Identify which cell holds the provided text, then report its [x, y] central coordinate. 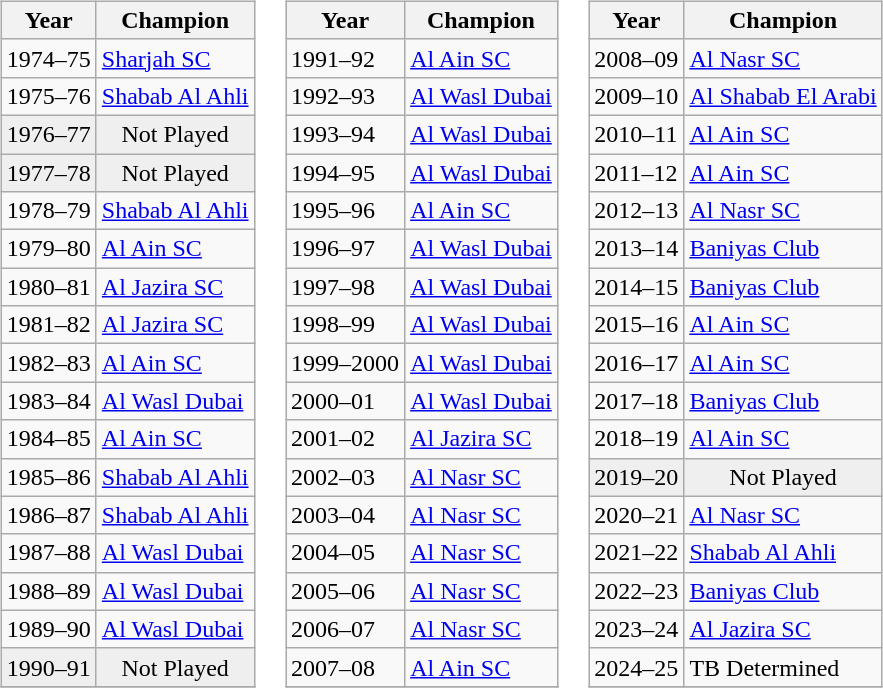
1974–75 [48, 58]
1980–81 [48, 287]
2011–12 [636, 173]
1999–2000 [346, 363]
1979–80 [48, 249]
2012–13 [636, 211]
1988–89 [48, 591]
2022–23 [636, 591]
2004–05 [346, 553]
Sharjah SC [175, 58]
2024–25 [636, 667]
1978–79 [48, 211]
1990–91 [48, 667]
2013–14 [636, 249]
1995–96 [346, 211]
TB Determined [783, 667]
1985–86 [48, 477]
1994–95 [346, 173]
2001–02 [346, 439]
Al Shabab El Arabi [783, 96]
1984–85 [48, 439]
2017–18 [636, 401]
1993–94 [346, 134]
1982–83 [48, 363]
1986–87 [48, 515]
1996–97 [346, 249]
2021–22 [636, 553]
2016–17 [636, 363]
1991–92 [346, 58]
2000–01 [346, 401]
1976–77 [48, 134]
2005–06 [346, 591]
2023–24 [636, 629]
1997–98 [346, 287]
2008–09 [636, 58]
2003–04 [346, 515]
2002–03 [346, 477]
1987–88 [48, 553]
1983–84 [48, 401]
2019–20 [636, 477]
1975–76 [48, 96]
2007–08 [346, 667]
1981–82 [48, 325]
1998–99 [346, 325]
1977–78 [48, 173]
2014–15 [636, 287]
1989–90 [48, 629]
2015–16 [636, 325]
2018–19 [636, 439]
1992–93 [346, 96]
2010–11 [636, 134]
2020–21 [636, 515]
2009–10 [636, 96]
2006–07 [346, 629]
